Determine the [x, y] coordinate at the center of the cell enclosing the given text.  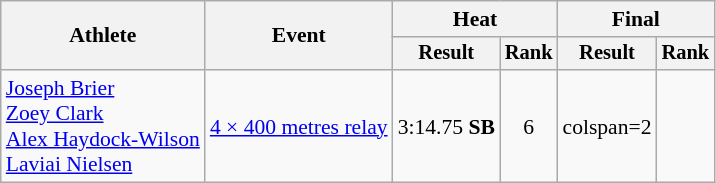
6 [529, 126]
4 × 400 metres relay [299, 126]
Final [636, 19]
colspan=2 [606, 126]
Heat [476, 19]
3:14.75 SB [446, 126]
Event [299, 36]
Joseph BrierZoey ClarkAlex Haydock-WilsonLaviai Nielsen [103, 126]
Athlete [103, 36]
